From the cell containing the given text, extract its center point as (X, Y) coordinate. 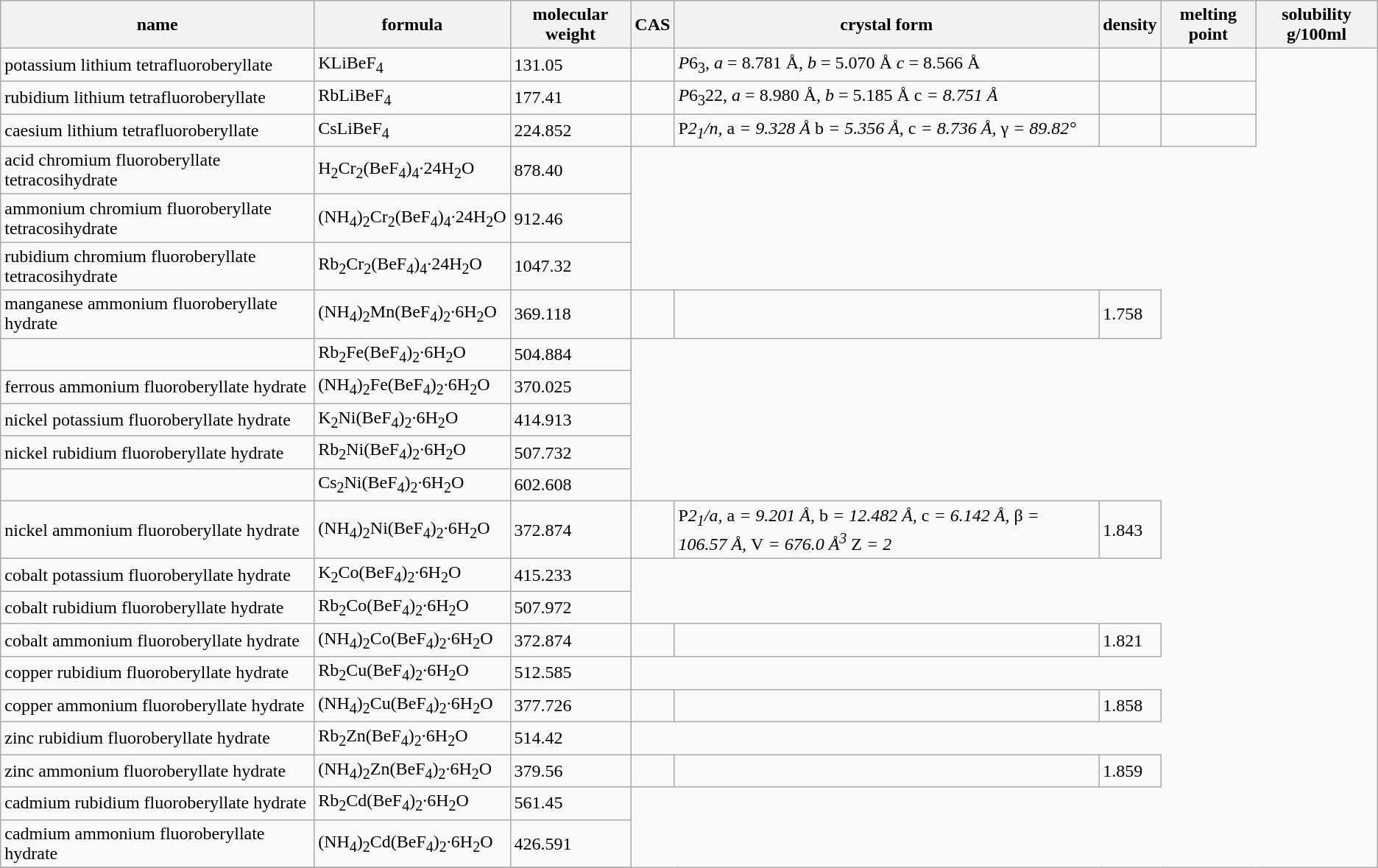
rubidium lithium tetrafluoroberyllate (158, 97)
912.46 (570, 218)
224.852 (570, 130)
manganese ammonium fluoroberyllate hydrate (158, 314)
Rb2Ni(BeF4)2·6H2O (412, 452)
P6322, a = 8.980 Å, b = 5.185 Å c = 8.751 Å (886, 97)
solubility g/100ml (1316, 25)
878.40 (570, 171)
cobalt ammonium fluoroberyllate hydrate (158, 640)
Rb2Cu(BeF4)2·6H2O (412, 673)
415.233 (570, 575)
Rb2Zn(BeF4)2·6H2O (412, 738)
1.843 (1130, 530)
ammonium chromium fluoroberyllate tetracosihydrate (158, 218)
nickel potassium fluoroberyllate hydrate (158, 420)
cadmium rubidium fluoroberyllate hydrate (158, 803)
melting point (1209, 25)
zinc rubidium fluoroberyllate hydrate (158, 738)
K2Co(BeF4)2·6H2O (412, 575)
(NH4)2Cr2(BeF4)4·24H2O (412, 218)
RbLiBeF4 (412, 97)
P21/a, a = 9.201 Å, b = 12.482 Å, c = 6.142 Å, β = 106.57 Å, V = 676.0 Å3 Z = 2 (886, 530)
ferrous ammonium fluoroberyllate hydrate (158, 387)
P63, a = 8.781 Å, b = 5.070 Å c = 8.566 Å (886, 65)
KLiBeF4 (412, 65)
cadmium ammonium fluoroberyllate hydrate (158, 844)
rubidium chromium fluoroberyllate tetracosihydrate (158, 267)
potassium lithium tetrafluoroberyllate (158, 65)
1.758 (1130, 314)
formula (412, 25)
density (1130, 25)
zinc ammonium fluoroberyllate hydrate (158, 771)
CsLiBeF4 (412, 130)
copper rubidium fluoroberyllate hydrate (158, 673)
caesium lithium tetrafluoroberyllate (158, 130)
370.025 (570, 387)
1.858 (1130, 705)
131.05 (570, 65)
H2Cr2(BeF4)4·24H2O (412, 171)
crystal form (886, 25)
177.41 (570, 97)
Rb2Fe(BeF4)2·6H2O (412, 354)
(NH4)2Co(BeF4)2·6H2O (412, 640)
1.821 (1130, 640)
1047.32 (570, 267)
512.585 (570, 673)
414.913 (570, 420)
(NH4)2Mn(BeF4)2·6H2O (412, 314)
(NH4)2Fe(BeF4)2·6H2O (412, 387)
P21/n, a = 9.328 Å b = 5.356 Å, c = 8.736 Å, γ = 89.82° (886, 130)
CAS (652, 25)
514.42 (570, 738)
Rb2Cr2(BeF4)4·24H2O (412, 267)
molecular weight (570, 25)
369.118 (570, 314)
379.56 (570, 771)
acid chromium fluoroberyllate tetracosihydrate (158, 171)
426.591 (570, 844)
(NH4)2Cu(BeF4)2·6H2O (412, 705)
(NH4)2Zn(BeF4)2·6H2O (412, 771)
copper ammonium fluoroberyllate hydrate (158, 705)
Rb2Cd(BeF4)2·6H2O (412, 803)
1.859 (1130, 771)
507.972 (570, 607)
(NH4)2Cd(BeF4)2·6H2O (412, 844)
504.884 (570, 354)
nickel rubidium fluoroberyllate hydrate (158, 452)
name (158, 25)
(NH4)2Ni(BeF4)2·6H2O (412, 530)
Cs2Ni(BeF4)2·6H2O (412, 484)
cobalt rubidium fluoroberyllate hydrate (158, 607)
507.732 (570, 452)
K2Ni(BeF4)2·6H2O (412, 420)
cobalt potassium fluoroberyllate hydrate (158, 575)
602.608 (570, 484)
nickel ammonium fluoroberyllate hydrate (158, 530)
Rb2Co(BeF4)2·6H2O (412, 607)
561.45 (570, 803)
377.726 (570, 705)
